Determine the (X, Y) coordinate at the center of the cell enclosing the given text.  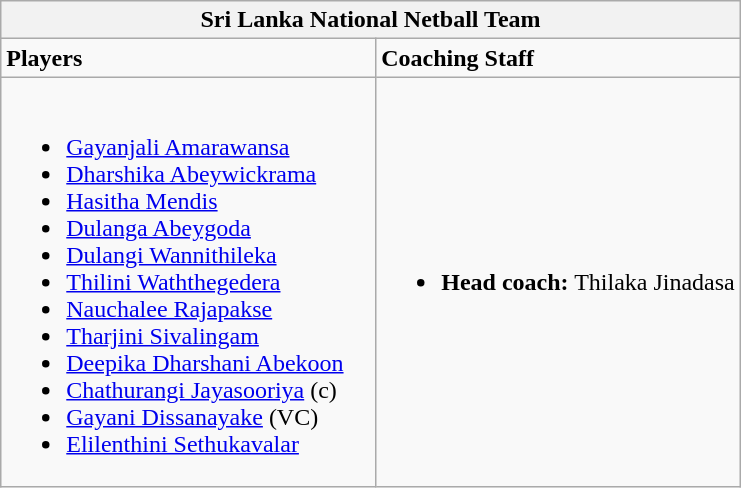
Coaching Staff (558, 58)
Head coach: Thilaka Jinadasa (558, 282)
Players (188, 58)
Sri Lanka National Netball Team (371, 20)
